From the cell containing the given text, extract its center point as [X, Y] coordinate. 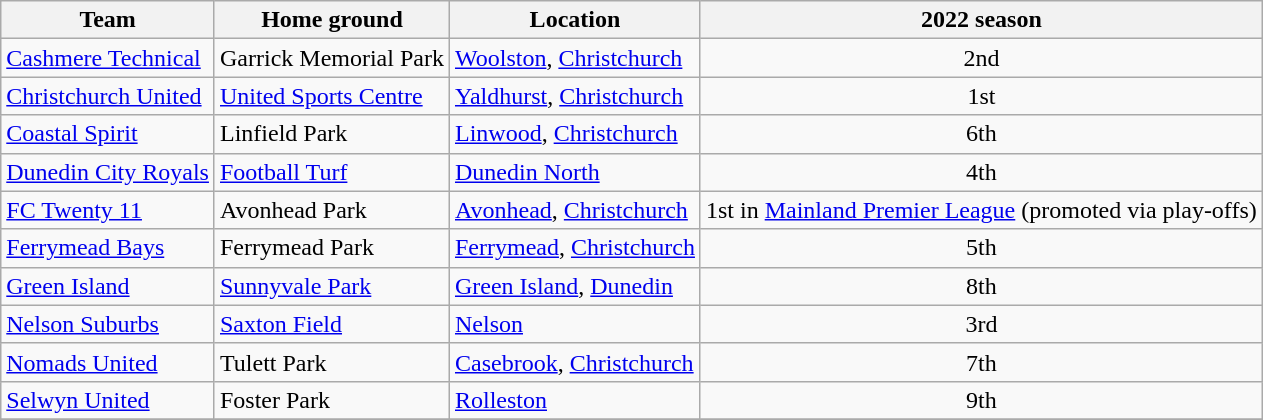
Avonhead Park [332, 210]
Yaldhurst, Christchurch [574, 96]
Nelson Suburbs [108, 324]
Foster Park [332, 400]
Home ground [332, 20]
Sunnyvale Park [332, 286]
Nomads United [108, 362]
Tulett Park [332, 362]
Woolston, Christchurch [574, 58]
Dunedin North [574, 172]
1st [981, 96]
Green Island, Dunedin [574, 286]
Selwyn United [108, 400]
Linfield Park [332, 134]
8th [981, 286]
Christchurch United [108, 96]
Linwood, Christchurch [574, 134]
2022 season [981, 20]
Casebrook, Christchurch [574, 362]
United Sports Centre [332, 96]
Football Turf [332, 172]
Location [574, 20]
Saxton Field [332, 324]
Ferrymead Bays [108, 248]
FC Twenty 11 [108, 210]
Ferrymead, Christchurch [574, 248]
1st in Mainland Premier League (promoted via play-offs) [981, 210]
Dunedin City Royals [108, 172]
3rd [981, 324]
Nelson [574, 324]
Cashmere Technical [108, 58]
Garrick Memorial Park [332, 58]
Avonhead, Christchurch [574, 210]
Ferrymead Park [332, 248]
2nd [981, 58]
5th [981, 248]
Green Island [108, 286]
Rolleston [574, 400]
9th [981, 400]
4th [981, 172]
Team [108, 20]
7th [981, 362]
Coastal Spirit [108, 134]
6th [981, 134]
